Return (x, y) of the center of cell containing provided text 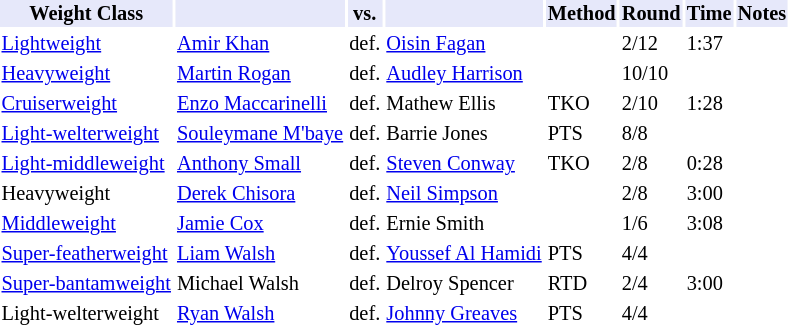
Steven Conway (464, 164)
Barrie Jones (464, 134)
0:28 (709, 164)
RTD (582, 284)
Middleweight (86, 224)
Oisin Fagan (464, 44)
Super-bantamweight (86, 284)
Enzo Maccarinelli (260, 104)
1:37 (709, 44)
Youssef Al Hamidi (464, 254)
Amir Khan (260, 44)
Ernie Smith (464, 224)
Michael Walsh (260, 284)
Liam Walsh (260, 254)
vs. (365, 14)
2/12 (651, 44)
3:08 (709, 224)
10/10 (651, 74)
1:28 (709, 104)
8/8 (651, 134)
Light-middleweight (86, 164)
4/4 (651, 254)
Method (582, 14)
Martin Rogan (260, 74)
2/10 (651, 104)
Delroy Spencer (464, 284)
Souleymane M'baye (260, 134)
Light-welterweight (86, 134)
Notes (762, 14)
Anthony Small (260, 164)
Audley Harrison (464, 74)
Derek Chisora (260, 194)
2/4 (651, 284)
Time (709, 14)
Super-featherweight (86, 254)
Cruiserweight (86, 104)
1/6 (651, 224)
Weight Class (86, 14)
Neil Simpson (464, 194)
Jamie Cox (260, 224)
Mathew Ellis (464, 104)
Round (651, 14)
Lightweight (86, 44)
